Return the [X, Y] coordinate for the center point of the cell that contains the specified text.  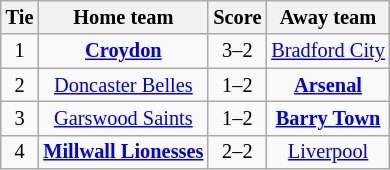
Barry Town [328, 118]
1 [20, 51]
Doncaster Belles [123, 85]
Home team [123, 17]
Croydon [123, 51]
Garswood Saints [123, 118]
Liverpool [328, 152]
Millwall Lionesses [123, 152]
Bradford City [328, 51]
2–2 [237, 152]
Tie [20, 17]
3 [20, 118]
Arsenal [328, 85]
2 [20, 85]
4 [20, 152]
3–2 [237, 51]
Score [237, 17]
Away team [328, 17]
